Scan for the cell matching the given text and deliver its [x, y] coordinate at center. 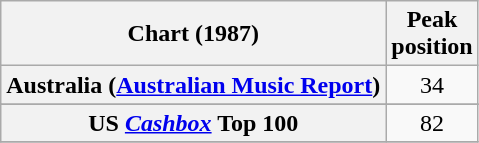
US Cashbox Top 100 [194, 123]
82 [432, 123]
Chart (1987) [194, 34]
Australia (Australian Music Report) [194, 85]
34 [432, 85]
Peakposition [432, 34]
